Find where the given text appears and provide that cell's center as (x, y) coordinate. 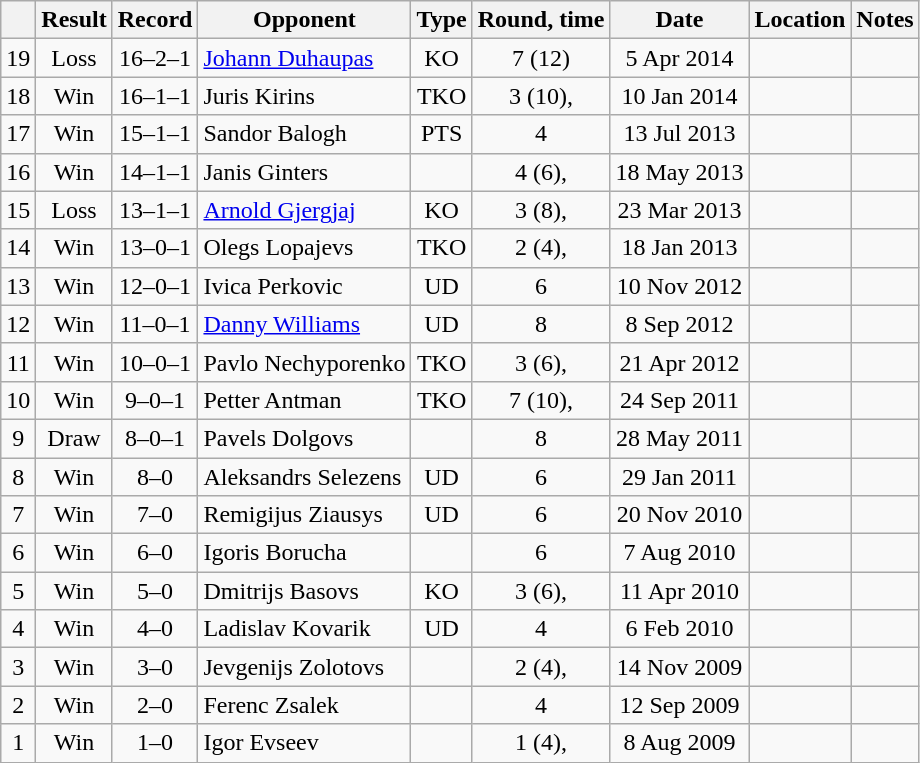
8 Aug 2009 (680, 743)
Ladislav Kovarik (304, 629)
1–0 (155, 743)
10 Jan 2014 (680, 96)
11 Apr 2010 (680, 591)
13–0–1 (155, 248)
Dmitrijs Basovs (304, 591)
2–0 (155, 705)
Petter Antman (304, 400)
11 (18, 362)
4 (6), (541, 172)
14–1–1 (155, 172)
21 Apr 2012 (680, 362)
13 Jul 2013 (680, 134)
15 (18, 210)
Notes (885, 20)
5–0 (155, 591)
Opponent (304, 20)
18 (18, 96)
10–0–1 (155, 362)
7 (10), (541, 400)
16 (18, 172)
16–2–1 (155, 58)
3 (18, 667)
Ivica Perkovic (304, 286)
Pavlo Nechyporenko (304, 362)
Sandor Balogh (304, 134)
Janis Ginters (304, 172)
19 (18, 58)
Remigijus Ziausys (304, 515)
Arnold Gjergjaj (304, 210)
18 Jan 2013 (680, 248)
12–0–1 (155, 286)
10 (18, 400)
Jevgenijs Zolotovs (304, 667)
18 May 2013 (680, 172)
2 (18, 705)
12 Sep 2009 (680, 705)
24 Sep 2011 (680, 400)
7 (18, 515)
3 (8), (541, 210)
Pavels Dolgovs (304, 438)
3–0 (155, 667)
29 Jan 2011 (680, 477)
Ferenc Zsalek (304, 705)
3 (10), (541, 96)
1 (18, 743)
6–0 (155, 553)
7–0 (155, 515)
14 (18, 248)
5 Apr 2014 (680, 58)
14 Nov 2009 (680, 667)
11–0–1 (155, 324)
7 (12) (541, 58)
Johann Duhaupas (304, 58)
PTS (442, 134)
13–1–1 (155, 210)
13 (18, 286)
Olegs Lopajevs (304, 248)
8 Sep 2012 (680, 324)
Date (680, 20)
Juris Kirins (304, 96)
Aleksandrs Selezens (304, 477)
Record (155, 20)
4–0 (155, 629)
28 May 2011 (680, 438)
10 Nov 2012 (680, 286)
Igoris Borucha (304, 553)
6 Feb 2010 (680, 629)
15–1–1 (155, 134)
Draw (74, 438)
12 (18, 324)
23 Mar 2013 (680, 210)
5 (18, 591)
16–1–1 (155, 96)
Round, time (541, 20)
7 Aug 2010 (680, 553)
8–0 (155, 477)
8–0–1 (155, 438)
1 (4), (541, 743)
Danny Williams (304, 324)
9 (18, 438)
Result (74, 20)
17 (18, 134)
Igor Evseev (304, 743)
Type (442, 20)
9–0–1 (155, 400)
Location (800, 20)
20 Nov 2010 (680, 515)
